Find where the given text appears and provide that cell's center as [X, Y] coordinate. 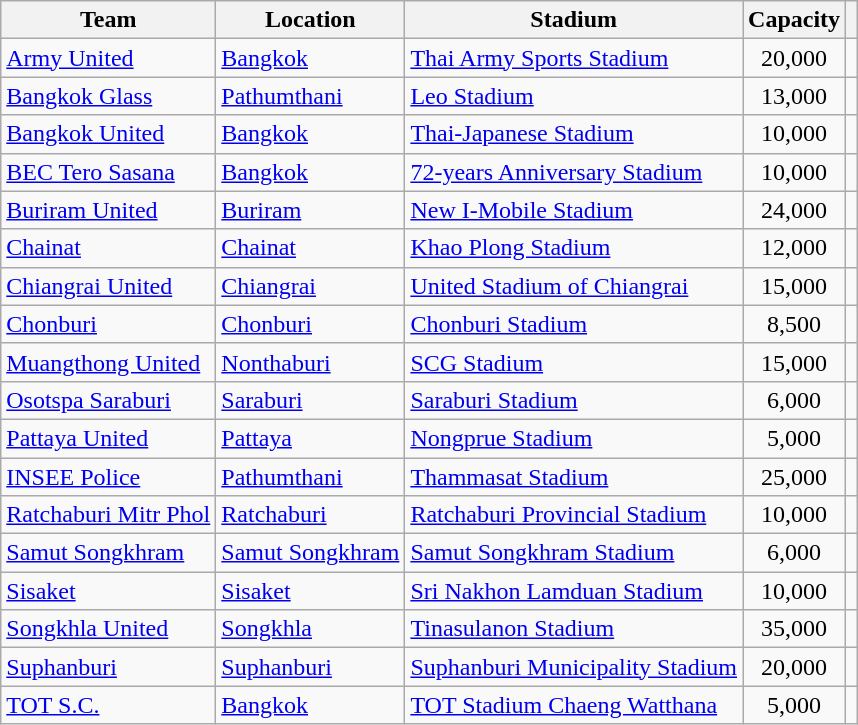
25,000 [794, 477]
Muangthong United [108, 362]
Chiangrai [310, 286]
12,000 [794, 248]
Tinasulanon Stadium [574, 629]
Ratchaburi Provincial Stadium [574, 515]
72-years Anniversary Stadium [574, 172]
Thammasat Stadium [574, 477]
Bangkok Glass [108, 96]
New I-Mobile Stadium [574, 210]
Stadium [574, 20]
Ratchaburi Mitr Phol [108, 515]
SCG Stadium [574, 362]
35,000 [794, 629]
24,000 [794, 210]
TOT Stadium Chaeng Watthana [574, 705]
Leo Stadium [574, 96]
Pattaya [310, 438]
13,000 [794, 96]
Chiangrai United [108, 286]
Saraburi [310, 400]
Location [310, 20]
Osotspa Saraburi [108, 400]
Saraburi Stadium [574, 400]
Bangkok United [108, 134]
United Stadium of Chiangrai [574, 286]
Army United [108, 58]
Khao Plong Stadium [574, 248]
Chonburi Stadium [574, 324]
Thai-Japanese Stadium [574, 134]
Suphanburi Municipality Stadium [574, 667]
Pattaya United [108, 438]
Ratchaburi [310, 515]
BEC Tero Sasana [108, 172]
Team [108, 20]
8,500 [794, 324]
Sri Nakhon Lamduan Stadium [574, 591]
Capacity [794, 20]
Buriram [310, 210]
Nonthaburi [310, 362]
INSEE Police [108, 477]
Thai Army Sports Stadium [574, 58]
TOT S.C. [108, 705]
Buriram United [108, 210]
Songkhla [310, 629]
Songkhla United [108, 629]
Nongprue Stadium [574, 438]
Samut Songkhram Stadium [574, 553]
